Identify which cell holds the provided text, then report its (X, Y) central coordinate. 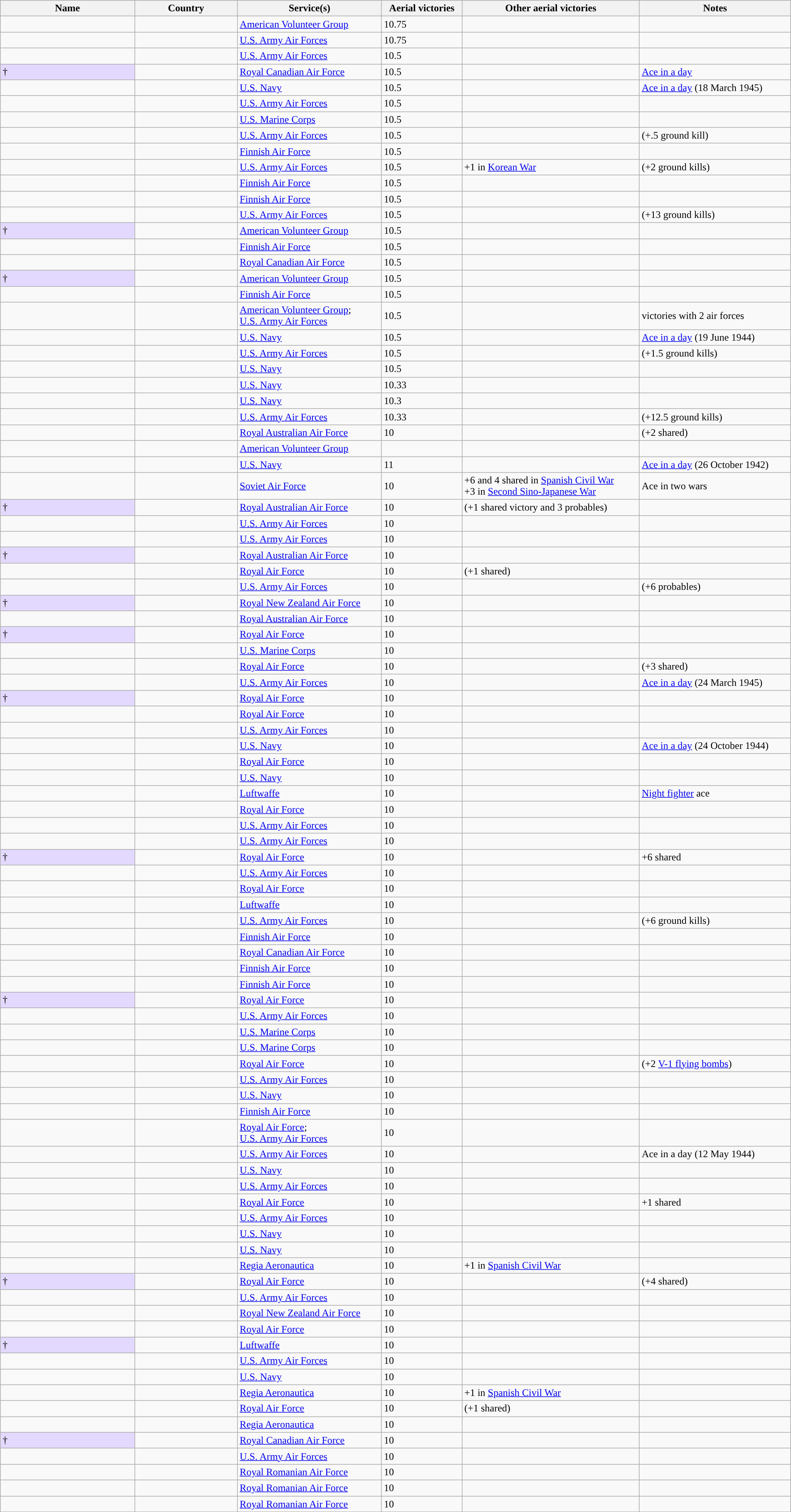
(+1.5 ground kills) (715, 353)
Country (186, 8)
Soviet Air Force (310, 486)
(+2 ground kills) (715, 167)
Ace in a day (24 October 1944) (715, 746)
(+.5 ground kill) (715, 135)
10.3 (422, 401)
victories with 2 air forces (715, 316)
Other aerial victories (551, 8)
Ace in a day (19 June 1944) (715, 337)
11 (422, 465)
+6 shared (715, 857)
Night fighter ace (715, 794)
Ace in a day (24 March 1945) (715, 682)
Ace in a day (18 March 1945) (715, 88)
Royal Air Force;U.S. Army Air Forces (310, 1133)
Ace in a day (12 May 1944) (715, 1154)
(+6 probables) (715, 587)
American Volunteer Group;U.S. Army Air Forces (310, 316)
Ace in a day (26 October 1942) (715, 465)
Notes (715, 8)
(+2 V-1 flying bombs) (715, 1064)
Ace in a day (715, 72)
(+13 ground kills) (715, 215)
Name (68, 8)
(+1 shared victory and 3 probables) (551, 508)
Aerial victories (422, 8)
+6 and 4 shared in Spanish Civil War+3 in Second Sino-Japanese War (551, 486)
(+2 shared) (715, 432)
(+6 ground kills) (715, 920)
(+4 shared) (715, 1282)
Ace in two wars (715, 486)
+1 in Korean War (551, 167)
(+3 shared) (715, 666)
Service(s) (310, 8)
+1 shared (715, 1202)
(+12.5 ground kills) (715, 417)
